Locate the cell with the specified text and output its [x, y] center coordinate. 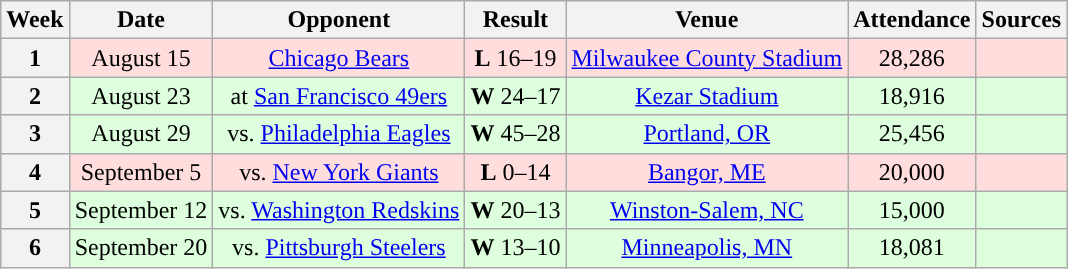
6 [35, 248]
L 16–19 [516, 58]
at San Francisco 49ers [339, 96]
1 [35, 58]
20,000 [912, 172]
15,000 [912, 210]
Week [35, 20]
Winston-Salem, NC [707, 210]
Result [516, 20]
18,916 [912, 96]
18,081 [912, 248]
Date [141, 20]
Minneapolis, MN [707, 248]
25,456 [912, 134]
August 29 [141, 134]
September 5 [141, 172]
Milwaukee County Stadium [707, 58]
W 20–13 [516, 210]
vs. Philadelphia Eagles [339, 134]
W 24–17 [516, 96]
September 20 [141, 248]
vs. Pittsburgh Steelers [339, 248]
2 [35, 96]
5 [35, 210]
W 45–28 [516, 134]
Sources [1022, 20]
vs. New York Giants [339, 172]
Opponent [339, 20]
4 [35, 172]
August 23 [141, 96]
vs. Washington Redskins [339, 210]
August 15 [141, 58]
Attendance [912, 20]
Kezar Stadium [707, 96]
Portland, OR [707, 134]
3 [35, 134]
Bangor, ME [707, 172]
28,286 [912, 58]
Chicago Bears [339, 58]
Venue [707, 20]
L 0–14 [516, 172]
W 13–10 [516, 248]
September 12 [141, 210]
